Determine the (x, y) coordinate at the center of the cell enclosing the given text.  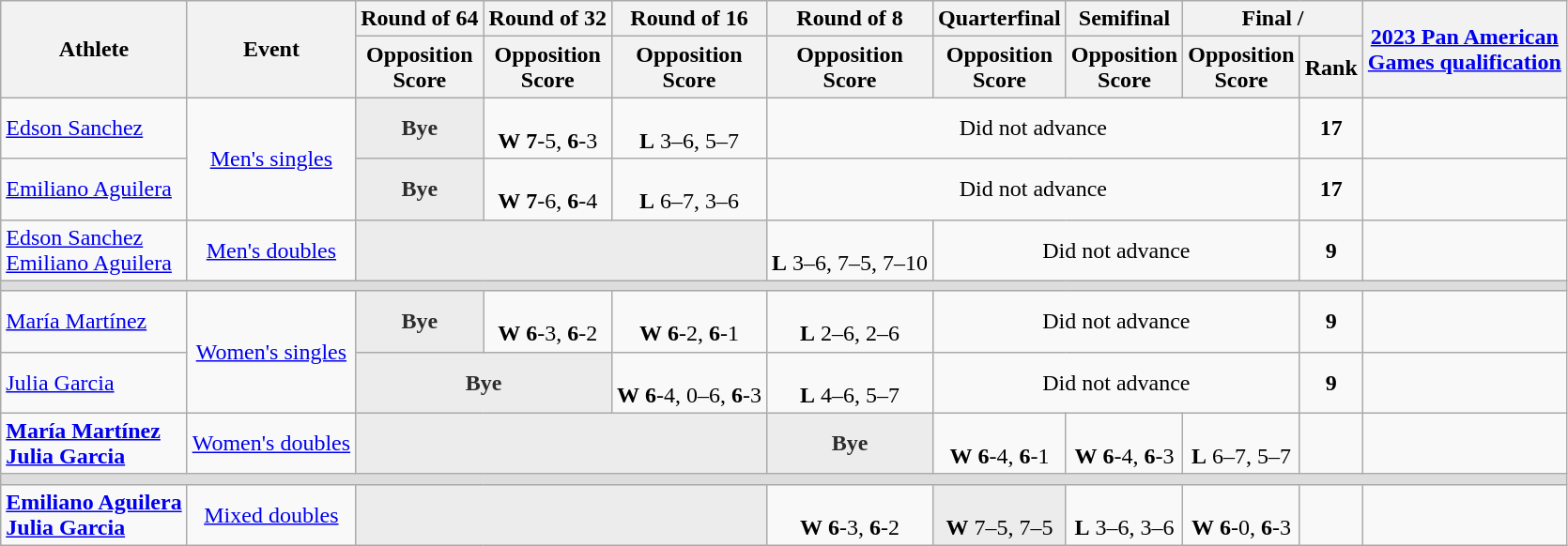
L 2–6, 2–6 (851, 321)
Edson SanchezEmiliano Aguilera (94, 250)
Rank (1331, 68)
Women's doubles (270, 443)
W 7-6, 6-4 (547, 190)
Round of 64 (420, 19)
Event (270, 49)
Round of 32 (547, 19)
L 4–6, 5–7 (851, 383)
Women's singles (270, 352)
Men's doubles (270, 250)
L 3–6, 3–6 (1124, 514)
María Martínez (94, 321)
Final / (1273, 19)
Julia Garcia (94, 383)
Emiliano Aguilera (94, 190)
W 6-4, 6-1 (1000, 443)
Round of 16 (689, 19)
Semifinal (1124, 19)
2023 Pan American Games qualification (1465, 49)
L 3–6, 5–7 (689, 128)
Emiliano AguileraJulia Garcia (94, 514)
Edson Sanchez (94, 128)
L 6–7, 5–7 (1241, 443)
W 7–5, 7–5 (1000, 514)
W 6-0, 6-3 (1241, 514)
Quarterfinal (1000, 19)
María MartínezJulia Garcia (94, 443)
L 6–7, 3–6 (689, 190)
W 6-4, 6-3 (1124, 443)
L 3–6, 7–5, 7–10 (851, 250)
W 6-2, 6-1 (689, 321)
Mixed doubles (270, 514)
W 7-5, 6-3 (547, 128)
W 6-4, 0–6, 6-3 (689, 383)
Men's singles (270, 159)
Athlete (94, 49)
Round of 8 (851, 19)
